Output the [x, y] coordinate of the center of the cell containing the given text.  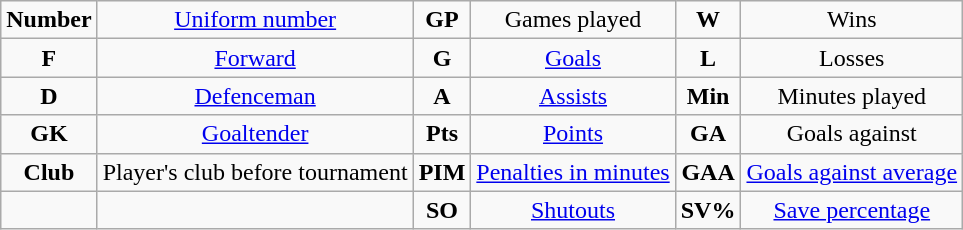
Points [573, 134]
Pts [442, 134]
Goals against average [852, 172]
Shutouts [573, 210]
A [442, 96]
Penalties in minutes [573, 172]
Goals against [852, 134]
F [49, 58]
Goals [573, 58]
W [708, 20]
Minutes played [852, 96]
Defenceman [255, 96]
GK [49, 134]
Assists [573, 96]
Uniform number [255, 20]
Number [49, 20]
Losses [852, 58]
L [708, 58]
Wins [852, 20]
D [49, 96]
SV% [708, 210]
Goaltender [255, 134]
GP [442, 20]
Forward [255, 58]
GAA [708, 172]
Games played [573, 20]
G [442, 58]
Save percentage [852, 210]
PIM [442, 172]
GA [708, 134]
SO [442, 210]
Player's club before tournament [255, 172]
Min [708, 96]
Club [49, 172]
